Determine the (X, Y) coordinate at the center of the cell enclosing the given text.  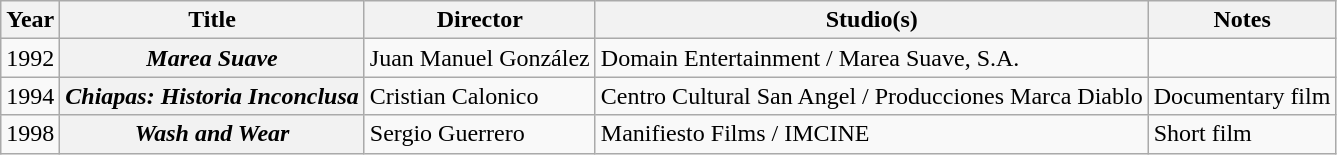
1992 (30, 58)
Short film (1242, 134)
Documentary film (1242, 96)
Director (480, 20)
Marea Suave (212, 58)
Manifiesto Films / IMCINE (872, 134)
Centro Cultural San Angel / Producciones Marca Diablo (872, 96)
Cristian Calonico (480, 96)
Year (30, 20)
Juan Manuel González (480, 58)
Wash and Wear (212, 134)
1994 (30, 96)
Notes (1242, 20)
Domain Entertainment / Marea Suave, S.A. (872, 58)
Studio(s) (872, 20)
Chiapas: Historia Inconclusa (212, 96)
Title (212, 20)
1998 (30, 134)
Sergio Guerrero (480, 134)
